For the text-containing cell, return its midpoint in (X, Y) coordinate format. 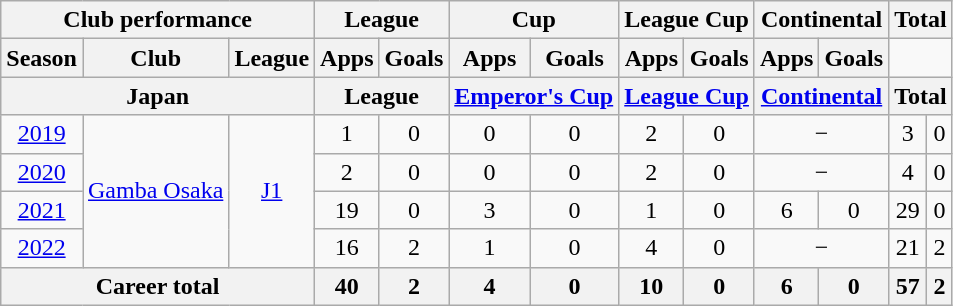
40 (347, 286)
29 (908, 210)
Japan (158, 96)
Career total (158, 286)
10 (652, 286)
J1 (272, 191)
16 (347, 248)
Cup (534, 20)
Emperor's Cup (534, 96)
21 (908, 248)
2019 (42, 134)
2020 (42, 172)
Season (42, 58)
Club (155, 58)
2022 (42, 248)
2021 (42, 210)
19 (347, 210)
Club performance (158, 20)
57 (908, 286)
Gamba Osaka (155, 191)
